Scan for the cell matching the given text and deliver its (X, Y) coordinate at center. 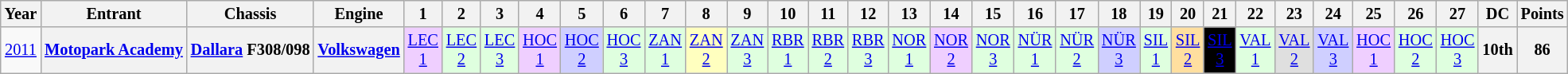
17 (1077, 14)
LEC1 (423, 50)
ZAN3 (748, 50)
DC (1497, 14)
86 (1543, 50)
19 (1156, 14)
ZAN1 (665, 50)
3 (500, 14)
24 (1333, 14)
1 (423, 14)
Motopark Academy (114, 50)
11 (828, 14)
LEC3 (500, 50)
Entrant (114, 14)
Points (1543, 14)
Engine (358, 14)
4 (539, 14)
8 (706, 14)
10th (1497, 50)
NÜR1 (1036, 50)
SIL3 (1220, 50)
RBR2 (828, 50)
7 (665, 14)
25 (1373, 14)
21 (1220, 14)
RBR3 (868, 50)
NOR1 (909, 50)
Chassis (251, 14)
16 (1036, 14)
27 (1457, 14)
14 (951, 14)
NOR2 (951, 50)
VAL1 (1255, 50)
LEC2 (461, 50)
18 (1119, 14)
ZAN2 (706, 50)
NÜR3 (1119, 50)
23 (1294, 14)
22 (1255, 14)
NOR3 (993, 50)
Dallara F308/098 (251, 50)
26 (1416, 14)
5 (582, 14)
2 (461, 14)
NÜR2 (1077, 50)
13 (909, 14)
Volkswagen (358, 50)
20 (1188, 14)
VAL3 (1333, 50)
9 (748, 14)
10 (788, 14)
12 (868, 14)
15 (993, 14)
Year (21, 14)
RBR1 (788, 50)
2011 (21, 50)
SIL2 (1188, 50)
6 (624, 14)
SIL1 (1156, 50)
VAL2 (1294, 50)
